From the cell containing the given text, extract its center point as (X, Y) coordinate. 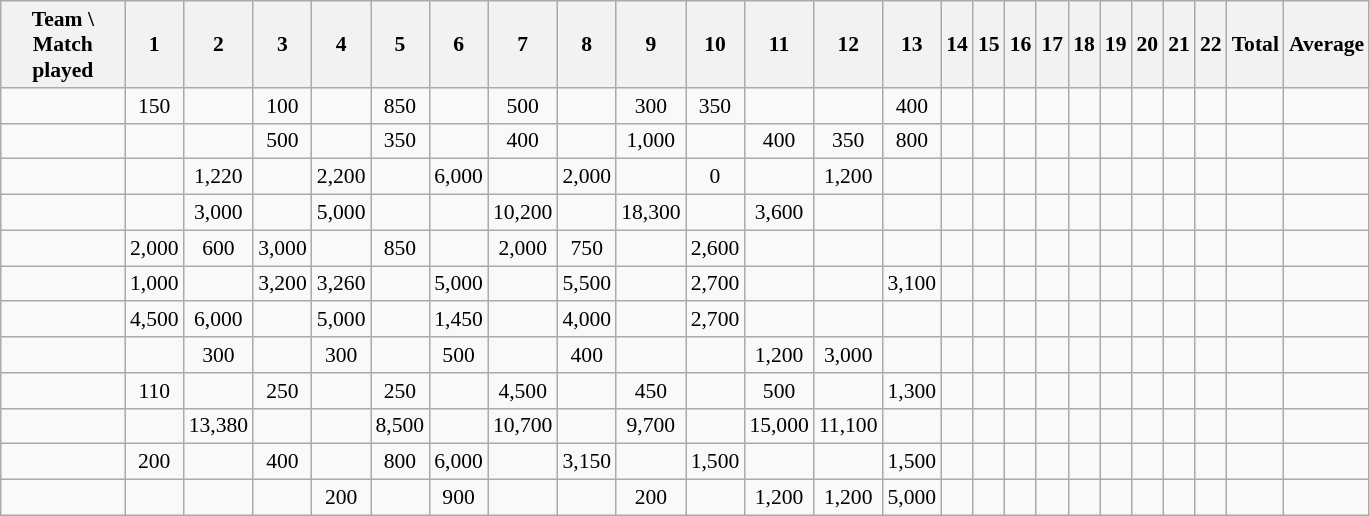
6 (458, 44)
15,000 (778, 426)
5,500 (586, 284)
22 (1211, 44)
3,260 (342, 284)
3,100 (912, 284)
450 (650, 391)
7 (522, 44)
12 (848, 44)
10,700 (522, 426)
13,380 (218, 426)
17 (1052, 44)
3 (282, 44)
0 (716, 177)
3,200 (282, 284)
21 (1179, 44)
20 (1147, 44)
8 (586, 44)
100 (282, 106)
2,600 (716, 248)
16 (1021, 44)
4 (342, 44)
9 (650, 44)
14 (957, 44)
600 (218, 248)
110 (154, 391)
18,300 (650, 213)
19 (1116, 44)
10,200 (522, 213)
1 (154, 44)
750 (586, 248)
150 (154, 106)
3,600 (778, 213)
8,500 (400, 426)
Team \ Match played (63, 44)
18 (1084, 44)
10 (716, 44)
2 (218, 44)
11 (778, 44)
1,300 (912, 391)
Average (1326, 44)
5 (400, 44)
4,000 (586, 320)
1,450 (458, 320)
13 (912, 44)
900 (458, 498)
1,220 (218, 177)
2,200 (342, 177)
11,100 (848, 426)
15 (989, 44)
3,150 (586, 462)
9,700 (650, 426)
Total (1256, 44)
